Pinpoint the cell where the given text exists, returning its (x, y) midpoint coordinate. 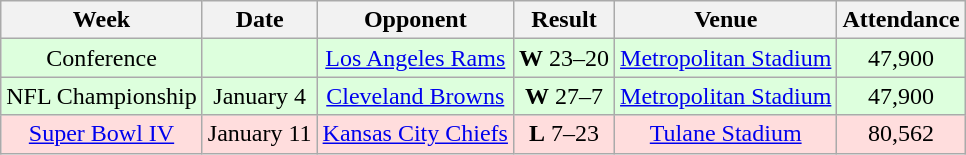
W 23–20 (564, 58)
Super Bowl IV (102, 134)
W 27–7 (564, 96)
Venue (726, 20)
Opponent (415, 20)
January 4 (260, 96)
NFL Championship (102, 96)
L 7–23 (564, 134)
Los Angeles Rams (415, 58)
Attendance (901, 20)
Week (102, 20)
January 11 (260, 134)
Cleveland Browns (415, 96)
80,562 (901, 134)
Result (564, 20)
Tulane Stadium (726, 134)
Kansas City Chiefs (415, 134)
Conference (102, 58)
Date (260, 20)
